Detect which cell encompasses the target text, then output its (X, Y) center coordinate. 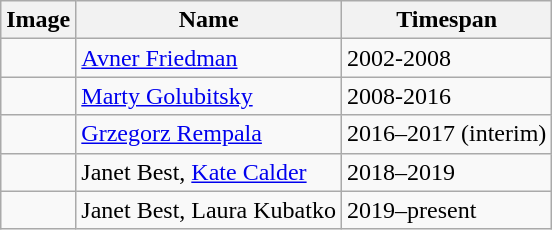
Image (38, 20)
Timespan (446, 20)
2016–2017 (interim) (446, 134)
2002-2008 (446, 58)
2008-2016 (446, 96)
Name (209, 20)
Janet Best, Laura Kubatko (209, 210)
2019–present (446, 210)
2018–2019 (446, 172)
Avner Friedman (209, 58)
Grzegorz Rempala (209, 134)
Janet Best, Kate Calder (209, 172)
Marty Golubitsky (209, 96)
